Provide the [x, y] coordinate of the cell's center where the given text is located.  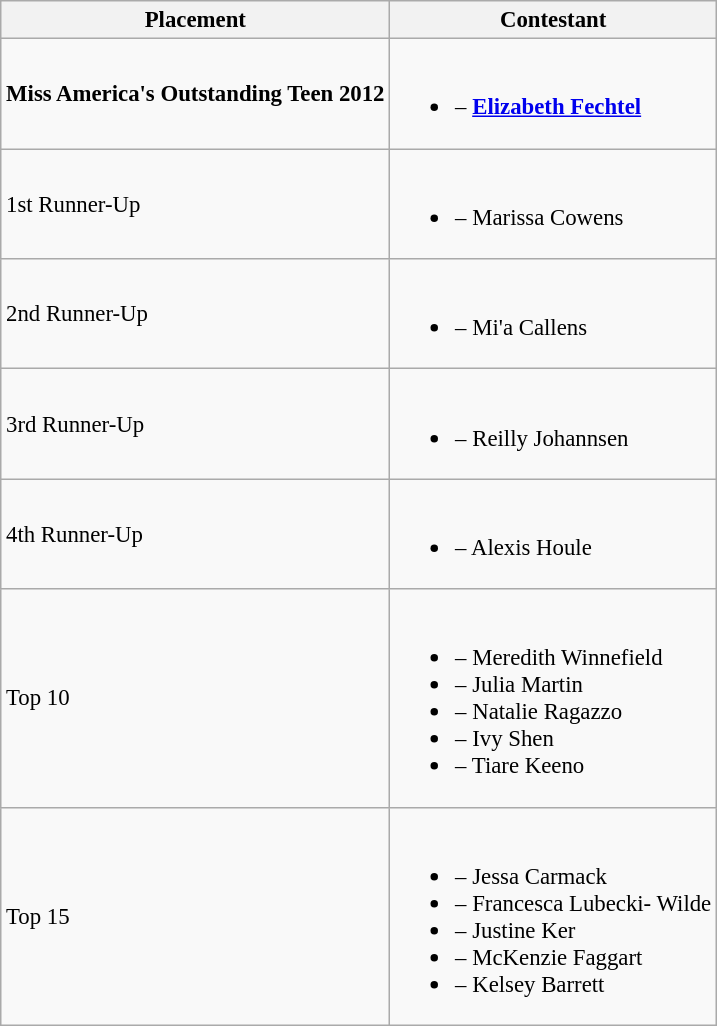
– Elizabeth Fechtel [554, 94]
Miss America's Outstanding Teen 2012 [196, 94]
4th Runner-Up [196, 534]
2nd Runner-Up [196, 314]
Top 10 [196, 698]
3rd Runner-Up [196, 424]
– Reilly Johannsen [554, 424]
– Meredith Winnefield – Julia Martin – Natalie Ragazzo – Ivy Shen – Tiare Keeno [554, 698]
Contestant [554, 20]
Placement [196, 20]
1st Runner-Up [196, 204]
– Marissa Cowens [554, 204]
– Mi'a Callens [554, 314]
– Jessa Carmack – Francesca Lubecki- Wilde – Justine Ker – McKenzie Faggart – Kelsey Barrett [554, 916]
– Alexis Houle [554, 534]
Top 15 [196, 916]
